Output the (x, y) coordinate of the center of the cell containing the given text.  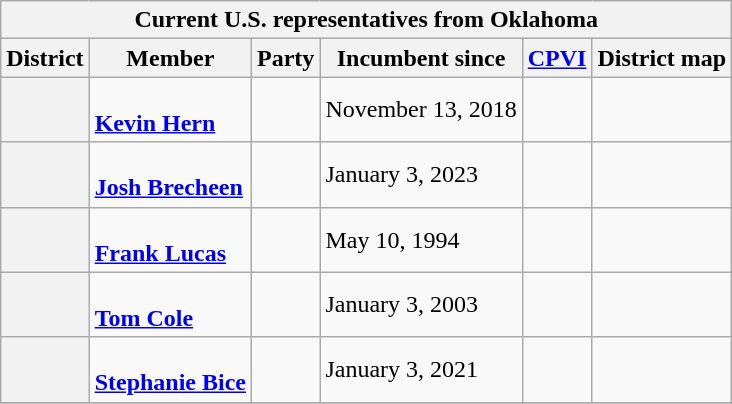
Frank Lucas (170, 240)
January 3, 2023 (421, 174)
November 13, 2018 (421, 110)
Josh Brecheen (170, 174)
May 10, 1994 (421, 240)
Tom Cole (170, 304)
Incumbent since (421, 58)
CPVI (557, 58)
Stephanie Bice (170, 370)
Current U.S. representatives from Oklahoma (366, 20)
District map (662, 58)
District (45, 58)
January 3, 2021 (421, 370)
Member (170, 58)
Party (286, 58)
Kevin Hern (170, 110)
January 3, 2003 (421, 304)
